Determine the (x, y) coordinate at the center of the cell enclosing the given text.  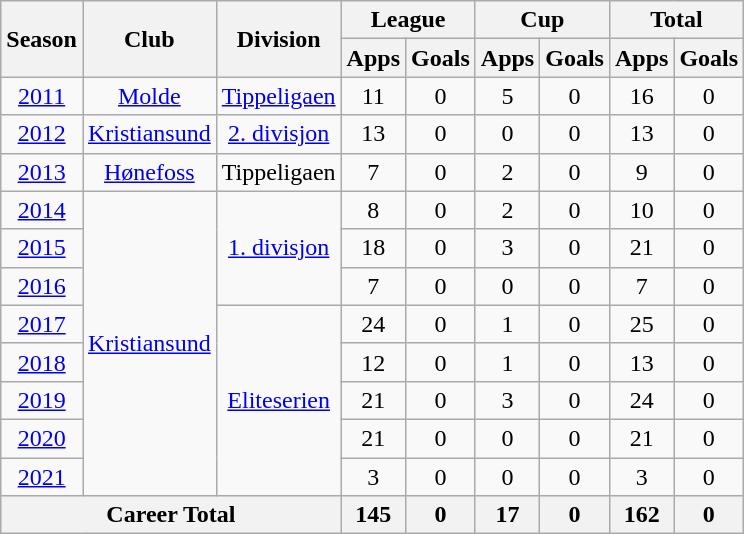
2012 (42, 134)
18 (373, 248)
17 (507, 515)
12 (373, 362)
2020 (42, 438)
2011 (42, 96)
2021 (42, 477)
Career Total (171, 515)
10 (641, 210)
Division (278, 39)
8 (373, 210)
1. divisjon (278, 248)
2. divisjon (278, 134)
11 (373, 96)
2017 (42, 324)
2014 (42, 210)
Total (676, 20)
25 (641, 324)
Club (149, 39)
2019 (42, 400)
Molde (149, 96)
2013 (42, 172)
162 (641, 515)
2016 (42, 286)
5 (507, 96)
Cup (542, 20)
Eliteserien (278, 400)
9 (641, 172)
2015 (42, 248)
Hønefoss (149, 172)
League (408, 20)
2018 (42, 362)
16 (641, 96)
Season (42, 39)
145 (373, 515)
